Extract the (X, Y) coordinate from the center of the cell holding the provided text.  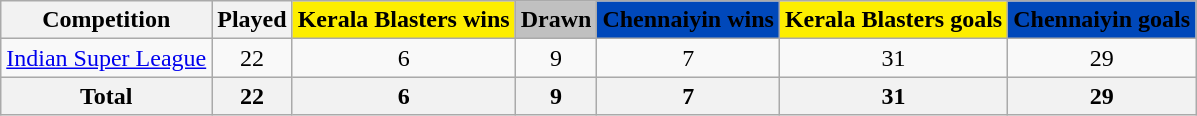
Kerala Blasters goals (893, 20)
Played (252, 20)
Chennaiyin wins (688, 20)
Total (106, 96)
Drawn (556, 20)
Chennaiyin goals (1102, 20)
Kerala Blasters wins (404, 20)
Competition (106, 20)
Indian Super League (106, 58)
